Find where the given text appears and provide that cell's center as [X, Y] coordinate. 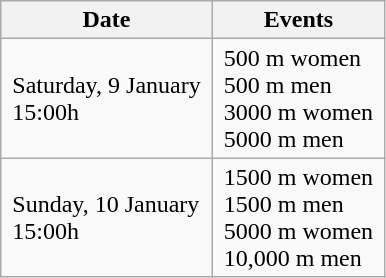
Saturday, 9 January 15:00h [106, 98]
Sunday, 10 January 15:00h [106, 218]
Events [298, 20]
500 m women 500 m men 3000 m women 5000 m men [298, 98]
1500 m women 1500 m men 5000 m women 10,000 m men [298, 218]
Date [106, 20]
